Detect which cell encompasses the target text, then output its (X, Y) center coordinate. 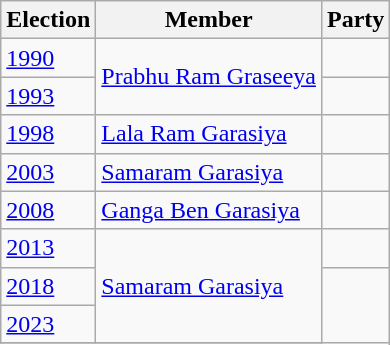
2013 (48, 248)
2008 (48, 210)
Member (209, 20)
1993 (48, 96)
1998 (48, 134)
Party (355, 20)
2023 (48, 324)
Prabhu Ram Graseeya (209, 77)
2003 (48, 172)
2018 (48, 286)
1990 (48, 58)
Lala Ram Garasiya (209, 134)
Election (48, 20)
Ganga Ben Garasiya (209, 210)
